Return the (X, Y) coordinate for the center point of the cell that contains the specified text.  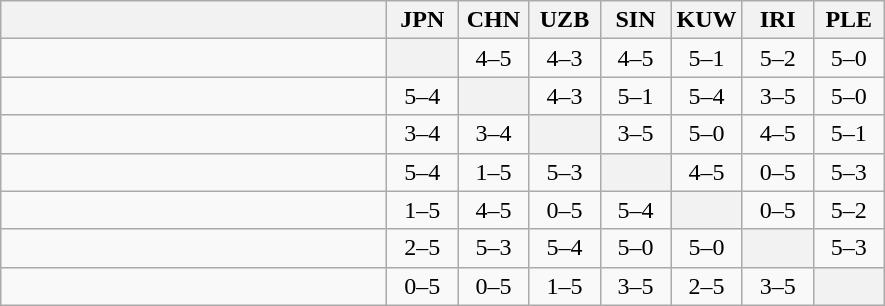
CHN (494, 20)
SIN (636, 20)
PLE (848, 20)
IRI (778, 20)
UZB (564, 20)
KUW (706, 20)
JPN (422, 20)
